Extract the (x, y) coordinate from the center of the cell holding the provided text.  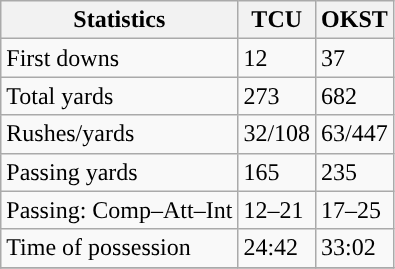
24:42 (277, 248)
OKST (355, 20)
235 (355, 172)
Total yards (120, 96)
165 (277, 172)
Passing yards (120, 172)
TCU (277, 20)
273 (277, 96)
Statistics (120, 20)
33:02 (355, 248)
First downs (120, 58)
32/108 (277, 134)
Time of possession (120, 248)
12–21 (277, 210)
17–25 (355, 210)
37 (355, 58)
63/447 (355, 134)
682 (355, 96)
Rushes/yards (120, 134)
Passing: Comp–Att–Int (120, 210)
12 (277, 58)
